Output the (X, Y) coordinate of the center of the cell containing the given text.  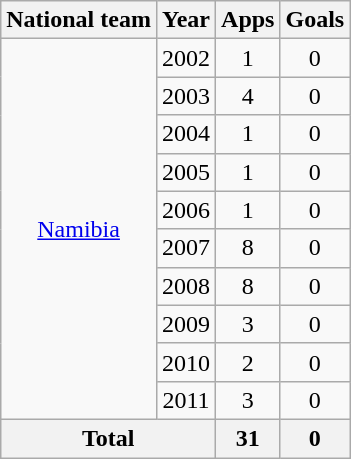
2011 (186, 400)
2004 (186, 134)
National team (79, 20)
4 (248, 96)
2002 (186, 58)
31 (248, 438)
2006 (186, 210)
2007 (186, 248)
2 (248, 362)
Total (108, 438)
Namibia (79, 230)
2009 (186, 324)
2010 (186, 362)
2005 (186, 172)
Goals (315, 20)
Apps (248, 20)
Year (186, 20)
2008 (186, 286)
2003 (186, 96)
